Return the (x, y) coordinate for the center point of the cell that contains the specified text.  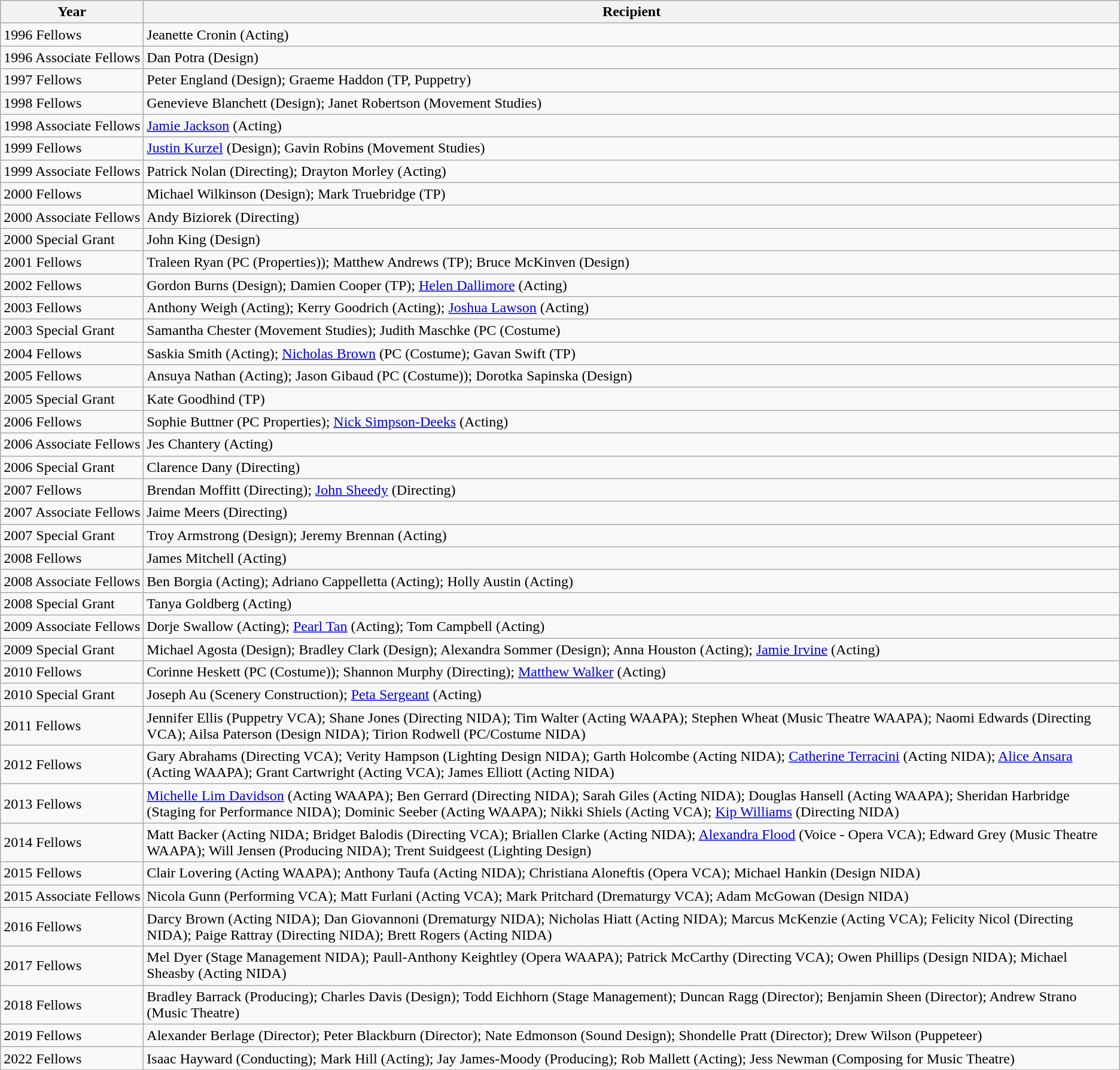
2014 Fellows (72, 842)
Patrick Nolan (Directing); Drayton Morley (Acting) (632, 171)
2007 Special Grant (72, 535)
Clair Lovering (Acting WAAPA); Anthony Taufa (Acting NIDA); Christiana Aloneftis (Opera VCA); Michael Hankin (Design NIDA) (632, 873)
Ansuya Nathan (Acting); Jason Gibaud (PC (Costume)); Dorotka Sapinska (Design) (632, 376)
1998 Associate Fellows (72, 126)
2004 Fellows (72, 353)
2009 Special Grant (72, 649)
Recipient (632, 12)
Michael Agosta (Design); Bradley Clark (Design); Alexandra Sommer (Design); Anna Houston (Acting); Jamie Irvine (Acting) (632, 649)
Samantha Chester (Movement Studies); Judith Maschke (PC (Costume) (632, 331)
2006 Fellows (72, 422)
2000 Special Grant (72, 239)
Genevieve Blanchett (Design); Janet Robertson (Movement Studies) (632, 103)
Sophie Buttner (PC Properties); Nick Simpson-Deeks (Acting) (632, 422)
Traleen Ryan (PC (Properties)); Matthew Andrews (TP); Bruce McKinven (Design) (632, 262)
Jaime Meers (Directing) (632, 513)
2017 Fellows (72, 965)
Jes Chantery (Acting) (632, 444)
2011 Fellows (72, 726)
2000 Associate Fellows (72, 217)
Alexander Berlage (Director); Peter Blackburn (Director); Nate Edmonson (Sound Design); Shondelle Pratt (Director); Drew Wilson (Puppeteer) (632, 1035)
2008 Fellows (72, 558)
Corinne Heskett (PC (Costume)); Shannon Murphy (Directing); Matthew Walker (Acting) (632, 672)
2003 Fellows (72, 308)
Jamie Jackson (Acting) (632, 126)
2001 Fellows (72, 262)
1997 Fellows (72, 80)
Dorje Swallow (Acting); Pearl Tan (Acting); Tom Campbell (Acting) (632, 626)
2012 Fellows (72, 764)
2009 Associate Fellows (72, 626)
2010 Special Grant (72, 695)
Clarence Dany (Directing) (632, 467)
2018 Fellows (72, 1005)
James Mitchell (Acting) (632, 558)
2003 Special Grant (72, 331)
2015 Fellows (72, 873)
2000 Fellows (72, 194)
Dan Potra (Design) (632, 57)
2019 Fellows (72, 1035)
2008 Special Grant (72, 603)
Tanya Goldberg (Acting) (632, 603)
Year (72, 12)
2005 Special Grant (72, 399)
2015 Associate Fellows (72, 896)
1998 Fellows (72, 103)
Peter England (Design); Graeme Haddon (TP, Puppetry) (632, 80)
Kate Goodhind (TP) (632, 399)
Troy Armstrong (Design); Jeremy Brennan (Acting) (632, 535)
2007 Fellows (72, 490)
Brendan Moffitt (Directing); John Sheedy (Directing) (632, 490)
2022 Fellows (72, 1058)
Isaac Hayward (Conducting); Mark Hill (Acting); Jay James-Moody (Producing); Rob Mallett (Acting); Jess Newman (Composing for Music Theatre) (632, 1058)
Anthony Weigh (Acting); Kerry Goodrich (Acting); Joshua Lawson (Acting) (632, 308)
Michael Wilkinson (Design); Mark Truebridge (TP) (632, 194)
1996 Associate Fellows (72, 57)
2005 Fellows (72, 376)
2006 Special Grant (72, 467)
Nicola Gunn (Performing VCA); Matt Furlani (Acting VCA); Mark Pritchard (Drematurgy VCA); Adam McGowan (Design NIDA) (632, 896)
2006 Associate Fellows (72, 444)
1999 Fellows (72, 148)
Ben Borgia (Acting); Adriano Cappelletta (Acting); Holly Austin (Acting) (632, 581)
Justin Kurzel (Design); Gavin Robins (Movement Studies) (632, 148)
2007 Associate Fellows (72, 513)
2013 Fellows (72, 804)
2010 Fellows (72, 672)
Andy Biziorek (Directing) (632, 217)
Jeanette Cronin (Acting) (632, 35)
2008 Associate Fellows (72, 581)
1996 Fellows (72, 35)
1999 Associate Fellows (72, 171)
Saskia Smith (Acting); Nicholas Brown (PC (Costume); Gavan Swift (TP) (632, 353)
John King (Design) (632, 239)
Gordon Burns (Design); Damien Cooper (TP); Helen Dallimore (Acting) (632, 285)
2016 Fellows (72, 927)
Joseph Au (Scenery Construction); Peta Sergeant (Acting) (632, 695)
2002 Fellows (72, 285)
